Search for the cell housing the specified text and yield its (X, Y) center coordinate. 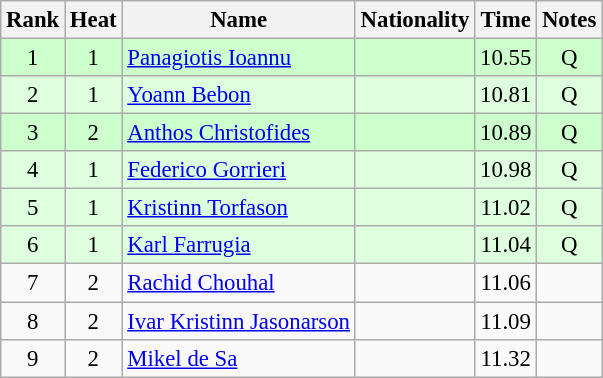
Federico Gorrieri (238, 170)
Karl Farrugia (238, 245)
11.04 (506, 245)
Nationality (414, 20)
8 (33, 321)
Panagiotis Ioannu (238, 58)
10.89 (506, 133)
5 (33, 208)
Rachid Chouhal (238, 283)
10.98 (506, 170)
10.81 (506, 95)
Mikel de Sa (238, 358)
Yoann Bebon (238, 95)
11.32 (506, 358)
Anthos Christofides (238, 133)
Time (506, 20)
11.06 (506, 283)
10.55 (506, 58)
Notes (570, 20)
7 (33, 283)
11.09 (506, 321)
6 (33, 245)
4 (33, 170)
Kristinn Torfason (238, 208)
Rank (33, 20)
Heat (94, 20)
Name (238, 20)
Ivar Kristinn Jasonarson (238, 321)
3 (33, 133)
11.02 (506, 208)
9 (33, 358)
